Output the [x, y] coordinate of the center of the cell containing the given text.  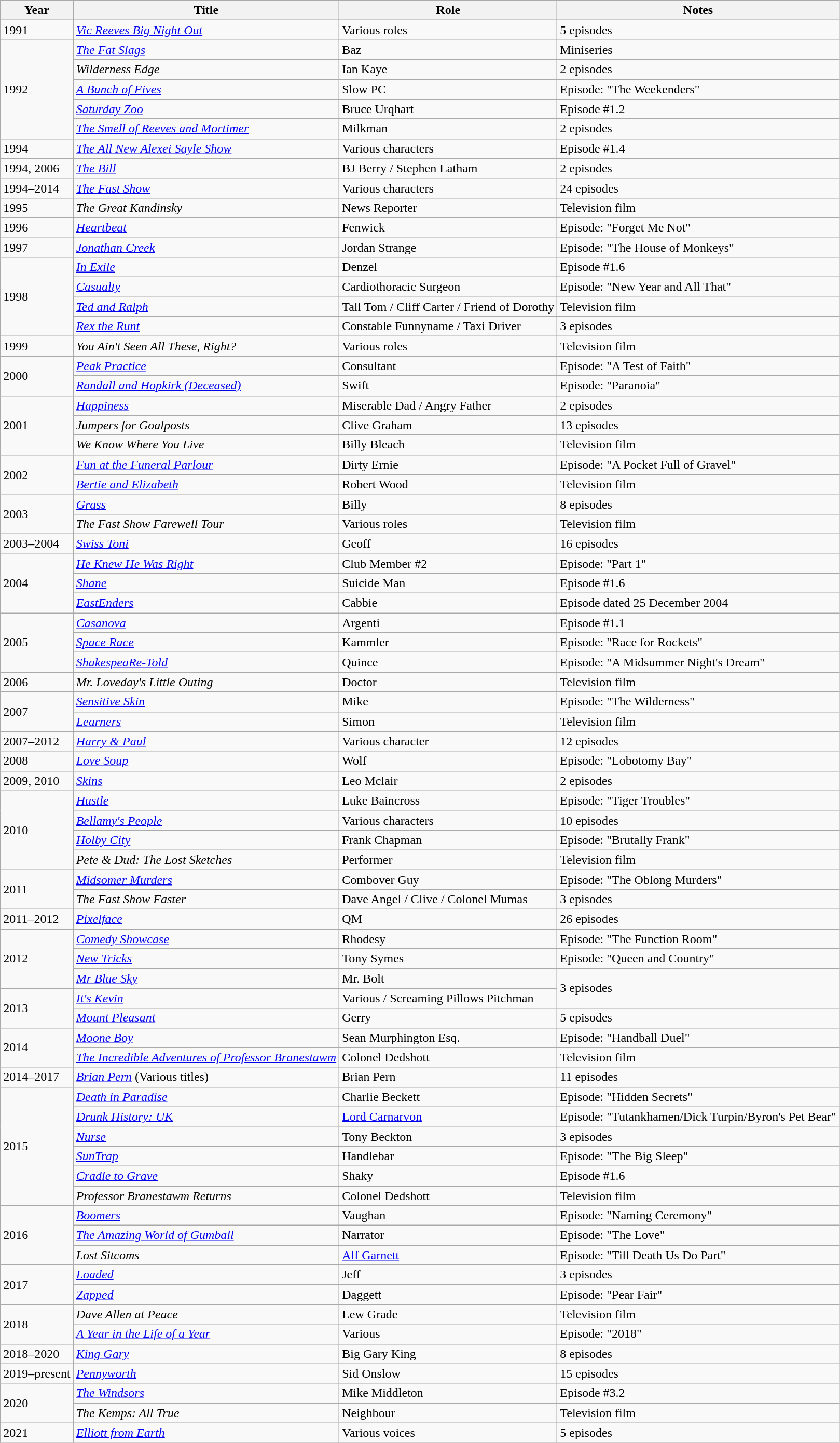
Saturday Zoo [206, 109]
Jordan Strange [448, 248]
Episode: "A Pocket Full of Gravel" [698, 465]
Lew Grade [448, 1314]
Handlebar [448, 1156]
Episode: "A Midsummer Night's Dream" [698, 662]
Fun at the Funeral Parlour [206, 465]
Episode: "The Function Room" [698, 939]
SunTrap [206, 1156]
12 episodes [698, 741]
Geoff [448, 543]
Constable Funnyname / Taxi Driver [448, 326]
Miserable Dad / Angry Father [448, 405]
26 episodes [698, 919]
Year [37, 10]
Heartbeat [206, 227]
1999 [37, 346]
13 episodes [698, 425]
Gerry [448, 1018]
The Fast Show [206, 188]
1994 [37, 148]
In Exile [206, 267]
Death in Paradise [206, 1097]
Frank Chapman [448, 840]
The Fast Show Faster [206, 900]
Neighbour [448, 1413]
Moone Boy [206, 1038]
EastEnders [206, 603]
Various / Screaming Pillows Pitchman [448, 998]
1992 [37, 89]
Episode #1.4 [698, 148]
Sid Onslow [448, 1373]
King Gary [206, 1354]
The Fat Slags [206, 50]
Mr. Bolt [448, 978]
1994–2014 [37, 188]
Mr. Loveday's Little Outing [206, 682]
Clive Graham [448, 425]
Cabbie [448, 603]
Kammler [448, 643]
Various voices [448, 1433]
Episode: "The Weekenders" [698, 89]
Zapped [206, 1295]
Shane [206, 583]
Bruce Urqhart [448, 109]
Loaded [206, 1275]
24 episodes [698, 188]
Episode: "2018" [698, 1334]
Vaughan [448, 1216]
Lost Sitcoms [206, 1255]
Notes [698, 10]
Charlie Beckett [448, 1097]
Casanova [206, 623]
Bertie and Elizabeth [206, 484]
2016 [37, 1235]
2019–present [37, 1373]
Role [448, 10]
Hustle [206, 800]
Elliott from Earth [206, 1433]
2004 [37, 583]
Ted and Ralph [206, 307]
Sean Murphington Esq. [448, 1038]
Denzel [448, 267]
Wolf [448, 761]
Episode: "Tiger Troubles" [698, 800]
Holby City [206, 840]
Pixelface [206, 919]
Title [206, 10]
2018–2020 [37, 1354]
Grass [206, 504]
Mount Pleasant [206, 1018]
Alf Garnett [448, 1255]
2009, 2010 [37, 781]
A Year in the Life of a Year [206, 1334]
2007 [37, 712]
2005 [37, 643]
2014 [37, 1047]
1995 [37, 208]
2015 [37, 1146]
Baz [448, 50]
Rex the Runt [206, 326]
2011–2012 [37, 919]
Luke Baincross [448, 800]
2020 [37, 1403]
Love Soup [206, 761]
Argenti [448, 623]
The Fast Show Farewell Tour [206, 524]
Jeff [448, 1275]
Miniseries [698, 50]
Episode: "Queen and Country" [698, 959]
1998 [37, 297]
Dirty Ernie [448, 465]
2017 [37, 1285]
Brian Pern [448, 1077]
Episode: "Hidden Secrets" [698, 1097]
Episode: "Pear Fair" [698, 1295]
2008 [37, 761]
Simon [448, 721]
Space Race [206, 643]
Episode #1.1 [698, 623]
Slow PC [448, 89]
Tony Beckton [448, 1136]
Peak Practice [206, 366]
Episode: "Forget Me Not" [698, 227]
News Reporter [448, 208]
Episode: "The Love" [698, 1235]
Boomers [206, 1216]
Mike [448, 702]
Episode: "Brutally Frank" [698, 840]
Episode: "Tutankhamen/Dick Turpin/Byron's Pet Bear" [698, 1117]
Suicide Man [448, 583]
Episode: "Lobotomy Bay" [698, 761]
Tony Symes [448, 959]
Drunk History: UK [206, 1117]
Billy Bleach [448, 445]
Episode: "A Test of Faith" [698, 366]
2021 [37, 1433]
Mr Blue Sky [206, 978]
Billy [448, 504]
Wilderness Edge [206, 70]
Doctor [448, 682]
Learners [206, 721]
Swift [448, 386]
QM [448, 919]
Leo Mclair [448, 781]
2003 [37, 514]
Dave Allen at Peace [206, 1314]
Combover Guy [448, 880]
He Knew He Was Right [206, 563]
Sensitive Skin [206, 702]
15 episodes [698, 1373]
2011 [37, 890]
Milkman [448, 129]
2013 [37, 1008]
A Bunch of Fives [206, 89]
Pete & Dud: The Lost Sketches [206, 860]
The All New Alexei Sayle Show [206, 148]
2018 [37, 1324]
The Windsors [206, 1393]
1997 [37, 248]
BJ Berry / Stephen Latham [448, 168]
Rhodesy [448, 939]
2001 [37, 425]
We Know Where You Live [206, 445]
Club Member #2 [448, 563]
1996 [37, 227]
16 episodes [698, 543]
ShakespeaRe-Told [206, 662]
Happiness [206, 405]
11 episodes [698, 1077]
2000 [37, 376]
Episode #3.2 [698, 1393]
The Incredible Adventures of Professor Branestawm [206, 1057]
2007–2012 [37, 741]
Episode: "Till Death Us Do Part" [698, 1255]
1994, 2006 [37, 168]
Harry & Paul [206, 741]
Episode: "The Oblong Murders" [698, 880]
Tall Tom / Cliff Carter / Friend of Dorothy [448, 307]
Professor Branestawm Returns [206, 1195]
2006 [37, 682]
Episode: "The Big Sleep" [698, 1156]
Vic Reeves Big Night Out [206, 30]
Episode: "The Wilderness" [698, 702]
The Smell of Reeves and Mortimer [206, 129]
The Bill [206, 168]
Skins [206, 781]
The Amazing World of Gumball [206, 1235]
Performer [448, 860]
Episode: "Paranoia" [698, 386]
Episode dated 25 December 2004 [698, 603]
Jumpers for Goalposts [206, 425]
Fenwick [448, 227]
Randall and Hopkirk (Deceased) [206, 386]
2012 [37, 959]
The Great Kandinsky [206, 208]
Cardiothoracic Surgeon [448, 287]
Episode: "Handball Duel" [698, 1038]
The Kemps: All True [206, 1413]
Various character [448, 741]
Robert Wood [448, 484]
Big Gary King [448, 1354]
Daggett [448, 1295]
You Ain't Seen All These, Right? [206, 346]
Lord Carnarvon [448, 1117]
Various [448, 1334]
Episode #1.2 [698, 109]
Quince [448, 662]
It's Kevin [206, 998]
Nurse [206, 1136]
Mike Middleton [448, 1393]
Episode: "New Year and All That" [698, 287]
Cradle to Grave [206, 1176]
Narrator [448, 1235]
Episode: "The House of Monkeys" [698, 248]
Jonathan Creek [206, 248]
Episode: "Part 1" [698, 563]
Ian Kaye [448, 70]
New Tricks [206, 959]
Pennyworth [206, 1373]
Swiss Toni [206, 543]
Comedy Showcase [206, 939]
2010 [37, 830]
Episode: "Naming Ceremony" [698, 1216]
Dave Angel / Clive / Colonel Mumas [448, 900]
Consultant [448, 366]
Casualty [206, 287]
Shaky [448, 1176]
Midsomer Murders [206, 880]
1991 [37, 30]
2003–2004 [37, 543]
10 episodes [698, 820]
2002 [37, 474]
Brian Pern (Various titles) [206, 1077]
2014–2017 [37, 1077]
Bellamy's People [206, 820]
Episode: "Race for Rockets" [698, 643]
